From the cell containing the given text, extract its center point as [x, y] coordinate. 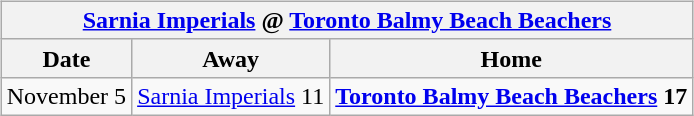
Sarnia Imperials @ Toronto Balmy Beach Beachers [347, 20]
Home [512, 58]
Date [66, 58]
November 5 [66, 96]
Sarnia Imperials 11 [231, 96]
Away [231, 58]
Toronto Balmy Beach Beachers 17 [512, 96]
